For the text-containing cell, return its midpoint in [x, y] coordinate format. 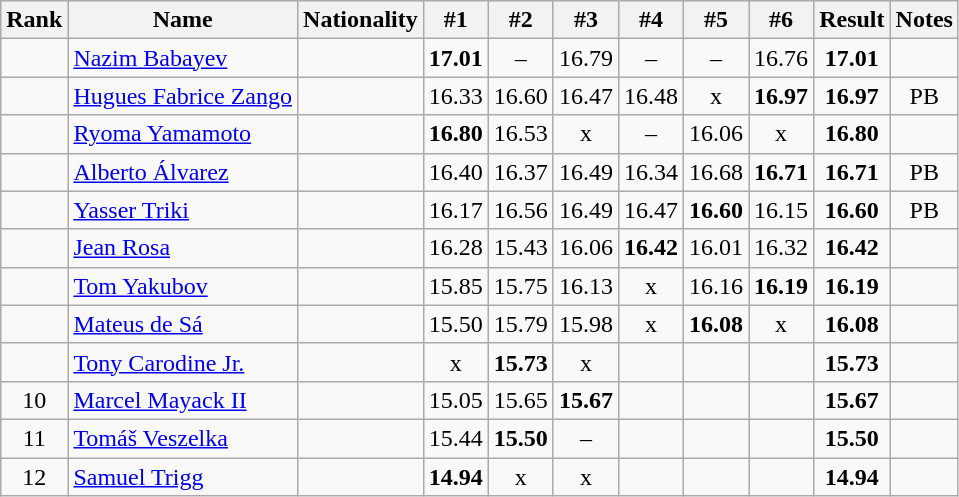
16.13 [586, 286]
10 [34, 400]
#3 [586, 20]
Alberto Álvarez [183, 172]
16.33 [456, 96]
16.34 [650, 172]
Name [183, 20]
16.28 [456, 248]
Hugues Fabrice Zango [183, 96]
Marcel Mayack II [183, 400]
Notes [924, 20]
15.05 [456, 400]
11 [34, 438]
Samuel Trigg [183, 477]
Tom Yakubov [183, 286]
16.48 [650, 96]
Result [852, 20]
15.98 [586, 324]
16.32 [782, 248]
#6 [782, 20]
16.79 [586, 58]
16.76 [782, 58]
15.79 [520, 324]
15.44 [456, 438]
15.75 [520, 286]
#2 [520, 20]
Yasser Triki [183, 210]
16.53 [520, 134]
16.17 [456, 210]
Mateus de Sá [183, 324]
12 [34, 477]
16.16 [716, 286]
15.43 [520, 248]
Rank [34, 20]
16.37 [520, 172]
16.40 [456, 172]
15.85 [456, 286]
#4 [650, 20]
Tomáš Veszelka [183, 438]
16.56 [520, 210]
15.65 [520, 400]
16.15 [782, 210]
Nazim Babayev [183, 58]
Ryoma Yamamoto [183, 134]
16.68 [716, 172]
#1 [456, 20]
Jean Rosa [183, 248]
Tony Carodine Jr. [183, 362]
Nationality [361, 20]
#5 [716, 20]
16.01 [716, 248]
